Determine the (X, Y) coordinate at the center of the cell enclosing the given text.  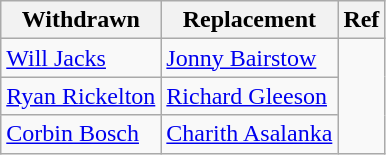
Withdrawn (81, 20)
Charith Asalanka (250, 134)
Corbin Bosch (81, 134)
Replacement (250, 20)
Jonny Bairstow (250, 58)
Ryan Rickelton (81, 96)
Ref (362, 20)
Richard Gleeson (250, 96)
Will Jacks (81, 58)
